Return the [x, y] coordinate for the center point of the cell that contains the specified text.  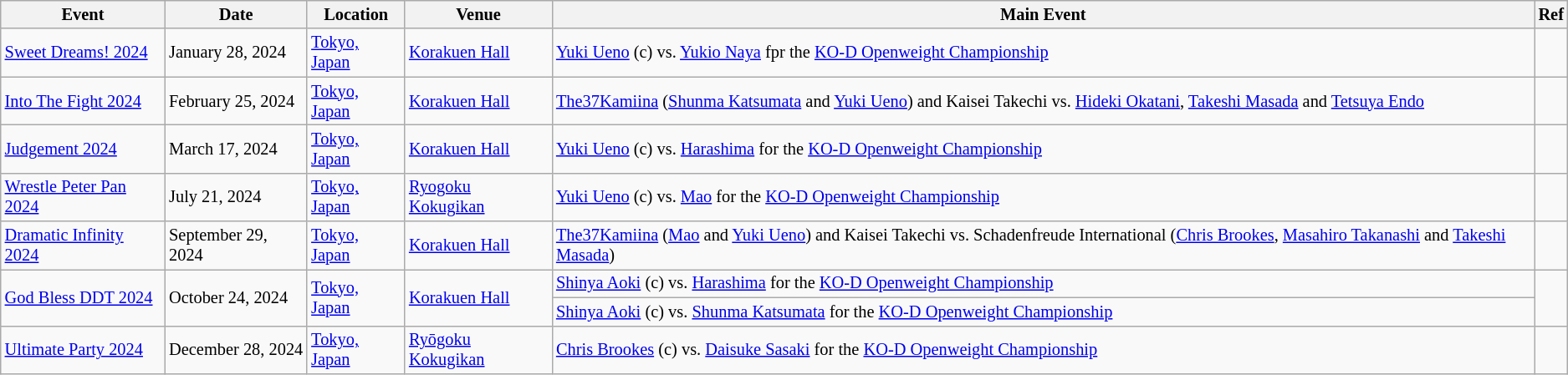
September 29, 2024 [236, 246]
July 21, 2024 [236, 197]
Chris Brookes (c) vs. Daisuke Sasaki for the KO-D Openweight Championship [1043, 350]
Ultimate Party 2024 [83, 350]
Wrestle Peter Pan 2024 [83, 197]
Ryogoku Kokugikan [478, 197]
Yuki Ueno (c) vs. Yukio Naya fpr the KO-D Openweight Championship [1043, 53]
Into The Fight 2024 [83, 101]
Shinya Aoki (c) vs. Shunma Katsumata for the KO-D Openweight Championship [1043, 312]
Yuki Ueno (c) vs. Harashima for the KO-D Openweight Championship [1043, 149]
Venue [478, 14]
Location [356, 14]
Main Event [1043, 14]
October 24, 2024 [236, 297]
God Bless DDT 2024 [83, 297]
The37Kamiina (Mao and Yuki Ueno) and Kaisei Takechi vs. Schadenfreude International (Chris Brookes, Masahiro Takanashi and Takeshi Masada) [1043, 246]
February 25, 2024 [236, 101]
Event [83, 14]
The37Kamiina (Shunma Katsumata and Yuki Ueno) and Kaisei Takechi vs. Hideki Okatani, Takeshi Masada and Tetsuya Endo [1043, 101]
Ref [1551, 14]
December 28, 2024 [236, 350]
Dramatic Infinity 2024 [83, 246]
Judgement 2024 [83, 149]
Date [236, 14]
January 28, 2024 [236, 53]
Yuki Ueno (c) vs. Mao for the KO-D Openweight Championship [1043, 197]
Ryōgoku Kokugikan [478, 350]
Shinya Aoki (c) vs. Harashima for the KO-D Openweight Championship [1043, 283]
March 17, 2024 [236, 149]
Sweet Dreams! 2024 [83, 53]
